Find where the given text appears and provide that cell's center as (X, Y) coordinate. 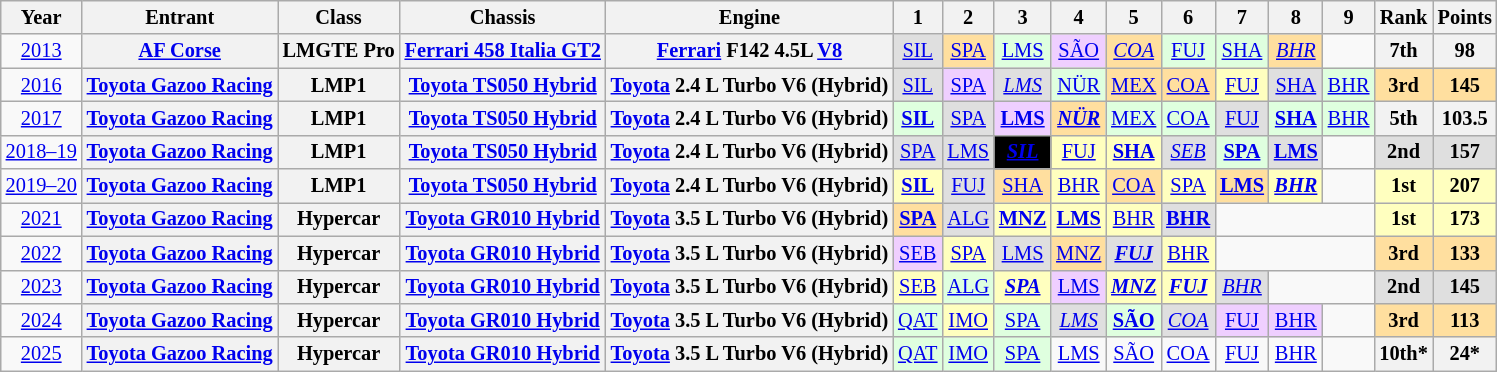
2016 (42, 85)
5th (1403, 118)
Ferrari 458 Italia GT2 (503, 51)
157 (1465, 152)
Year (42, 17)
Engine (750, 17)
8 (1296, 17)
98 (1465, 51)
2 (968, 17)
7th (1403, 51)
207 (1465, 186)
LMGTE Pro (339, 51)
5 (1134, 17)
133 (1465, 253)
173 (1465, 219)
2025 (42, 354)
24* (1465, 354)
4 (1078, 17)
AF Corse (180, 51)
2013 (42, 51)
3 (1022, 17)
2024 (42, 320)
2019–20 (42, 186)
103.5 (1465, 118)
2023 (42, 287)
10th* (1403, 354)
9 (1349, 17)
113 (1465, 320)
Class (339, 17)
Rank (1403, 17)
Ferrari F142 4.5L V8 (750, 51)
Points (1465, 17)
Chassis (503, 17)
2022 (42, 253)
1 (918, 17)
2018–19 (42, 152)
Entrant (180, 17)
7 (1242, 17)
6 (1188, 17)
2017 (42, 118)
2021 (42, 219)
